Locate the cell with the specified text and output its [X, Y] center coordinate. 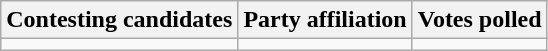
Contesting candidates [120, 20]
Party affiliation [325, 20]
Votes polled [480, 20]
